Extract the [x, y] coordinate from the center of the cell holding the provided text.  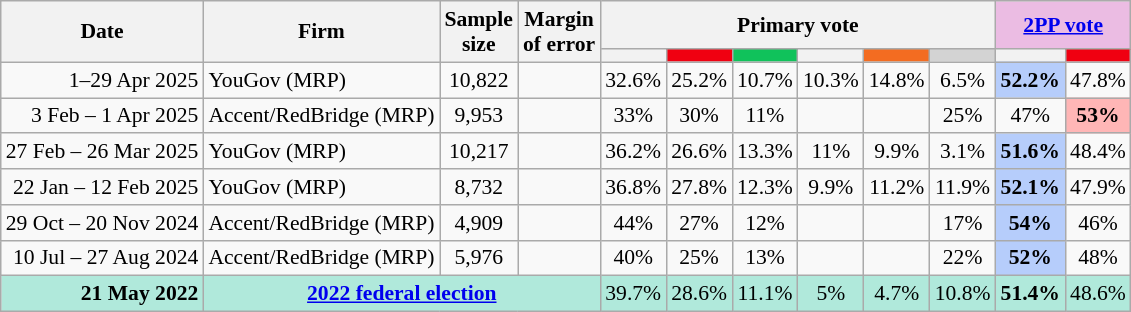
12.3% [765, 187]
10.8% [963, 294]
53% [1098, 116]
4.7% [897, 294]
28.6% [699, 294]
44% [633, 223]
2PP vote [1064, 25]
1–29 Apr 2025 [102, 80]
13% [765, 258]
12% [765, 223]
22% [963, 258]
30% [699, 116]
52.1% [1030, 187]
36.2% [633, 152]
40% [633, 258]
51.6% [1030, 152]
22 Jan – 12 Feb 2025 [102, 187]
13.3% [765, 152]
11.2% [897, 187]
3.1% [963, 152]
27% [699, 223]
Date [102, 32]
54% [1030, 223]
11.9% [963, 187]
Primary vote [798, 25]
46% [1098, 223]
25.2% [699, 80]
27 Feb – 26 Mar 2025 [102, 152]
36.8% [633, 187]
48.4% [1098, 152]
11.1% [765, 294]
47.9% [1098, 187]
14.8% [897, 80]
27.8% [699, 187]
10.7% [765, 80]
52% [1030, 258]
Samplesize [479, 32]
21 May 2022 [102, 294]
8,732 [479, 187]
3 Feb – 1 Apr 2025 [102, 116]
Firm [321, 32]
4,909 [479, 223]
17% [963, 223]
26.6% [699, 152]
10.3% [831, 80]
47% [1030, 116]
6.5% [963, 80]
10 Jul – 27 Aug 2024 [102, 258]
29 Oct – 20 Nov 2024 [102, 223]
5,976 [479, 258]
48% [1098, 258]
52.2% [1030, 80]
51.4% [1030, 294]
5% [831, 294]
10,217 [479, 152]
9,953 [479, 116]
10,822 [479, 80]
2022 federal election [402, 294]
32.6% [633, 80]
39.7% [633, 294]
33% [633, 116]
Marginof error [559, 32]
48.6% [1098, 294]
47.8% [1098, 80]
